Extract the [x, y] coordinate from the center of the cell holding the provided text.  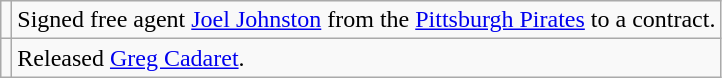
Signed free agent Joel Johnston from the Pittsburgh Pirates to a contract. [366, 20]
Released Greg Cadaret. [366, 58]
